Provide the [x, y] coordinate of the cell's center where the given text is located.  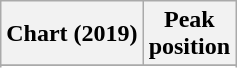
Chart (2019) [72, 34]
Peakposition [189, 34]
